Provide the [x, y] coordinate of the cell's center where the given text is located.  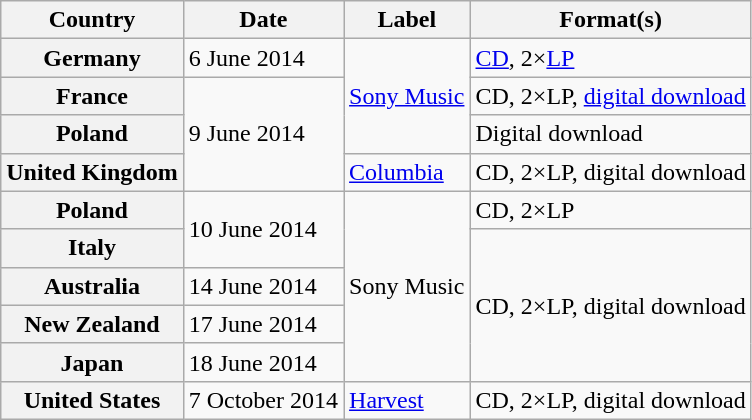
United States [92, 400]
New Zealand [92, 324]
Label [407, 20]
Date [263, 20]
Germany [92, 58]
10 June 2014 [263, 229]
14 June 2014 [263, 286]
Australia [92, 286]
18 June 2014 [263, 362]
6 June 2014 [263, 58]
Harvest [407, 400]
Format(s) [610, 20]
Digital download [610, 134]
Country [92, 20]
Columbia [407, 172]
17 June 2014 [263, 324]
Italy [92, 248]
United Kingdom [92, 172]
Japan [92, 362]
9 June 2014 [263, 134]
7 October 2014 [263, 400]
France [92, 96]
